Determine the (x, y) coordinate at the center of the cell enclosing the given text.  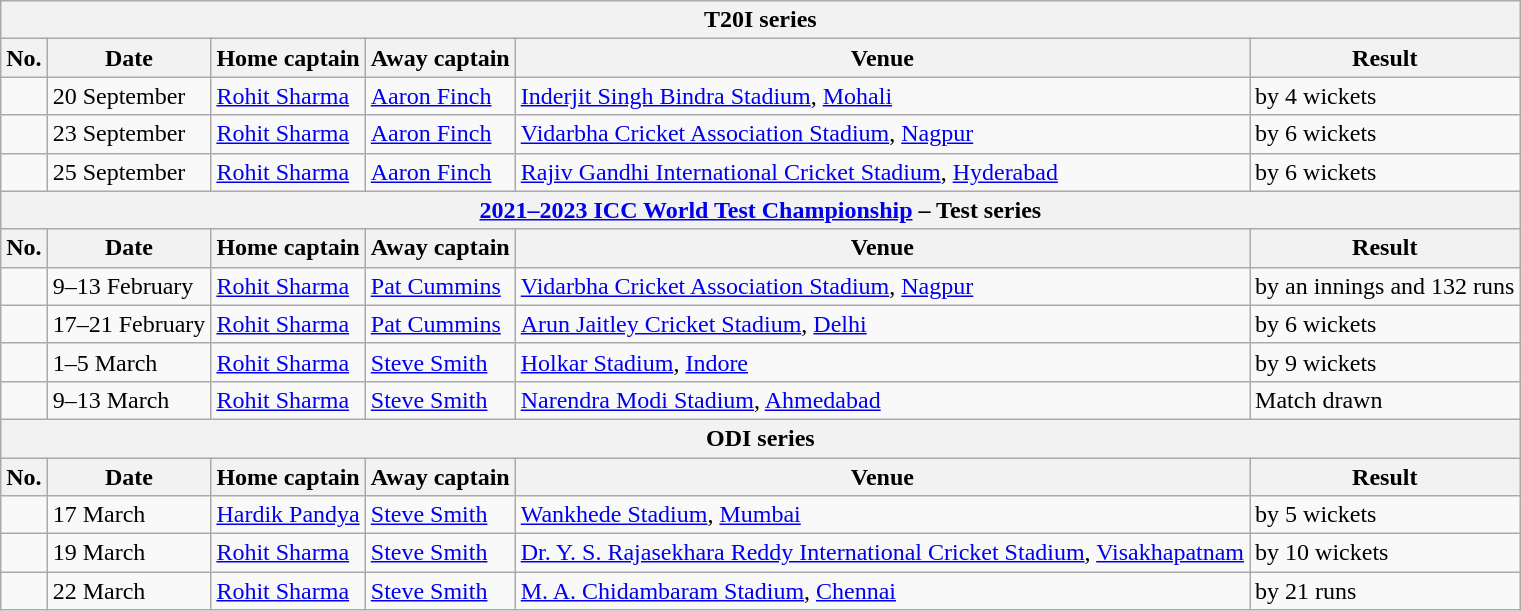
Wankhede Stadium, Mumbai (882, 515)
1–5 March (129, 362)
9–13 February (129, 286)
9–13 March (129, 400)
Dr. Y. S. Rajasekhara Reddy International Cricket Stadium, Visakhapatnam (882, 553)
Match drawn (1385, 400)
ODI series (760, 438)
Holkar Stadium, Indore (882, 362)
M. A. Chidambaram Stadium, Chennai (882, 591)
by 4 wickets (1385, 96)
by 9 wickets (1385, 362)
Arun Jaitley Cricket Stadium, Delhi (882, 324)
by 5 wickets (1385, 515)
Narendra Modi Stadium, Ahmedabad (882, 400)
2021–2023 ICC World Test Championship – Test series (760, 210)
T20I series (760, 20)
20 September (129, 96)
Hardik Pandya (288, 515)
17 March (129, 515)
by an innings and 132 runs (1385, 286)
by 21 runs (1385, 591)
23 September (129, 134)
25 September (129, 172)
by 10 wickets (1385, 553)
19 March (129, 553)
Inderjit Singh Bindra Stadium, Mohali (882, 96)
22 March (129, 591)
Rajiv Gandhi International Cricket Stadium, Hyderabad (882, 172)
17–21 February (129, 324)
